Capture the cell that displays the provided text and extract its [X, Y] central coordinate. 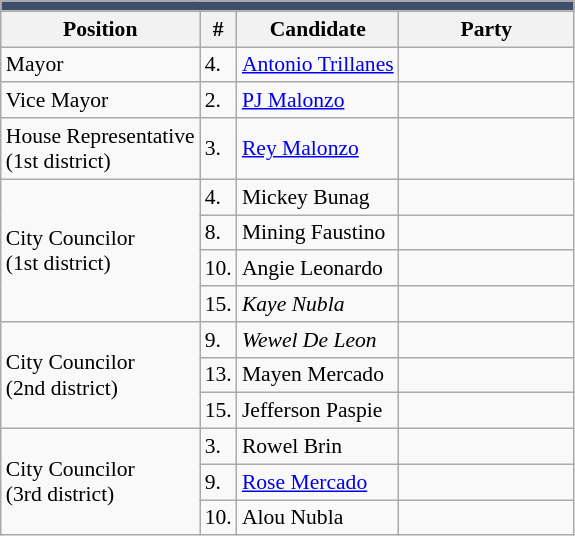
City Councilor(2nd district) [100, 376]
Mining Faustino [318, 233]
House Representative(1st district) [100, 148]
Mayor [100, 65]
PJ Malonzo [318, 101]
Rey Malonzo [318, 148]
City Councilor(3rd district) [100, 482]
Party [486, 29]
Jefferson Paspie [318, 411]
Rose Mercado [318, 482]
Angie Leonardo [318, 269]
Mickey Bunag [318, 197]
Wewel De Leon [318, 340]
Mayen Mercado [318, 375]
2. [218, 101]
# [218, 29]
Position [100, 29]
Rowel Brin [318, 447]
City Councilor(1st district) [100, 250]
Kaye Nubla [318, 304]
13. [218, 375]
Candidate [318, 29]
Vice Mayor [100, 101]
Alou Nubla [318, 518]
8. [218, 233]
Antonio Trillanes [318, 65]
